Identify which cell holds the provided text, then report its [X, Y] central coordinate. 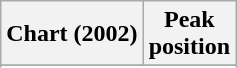
Chart (2002) [72, 34]
Peakposition [189, 34]
